Extract the [x, y] coordinate from the center of the cell holding the provided text.  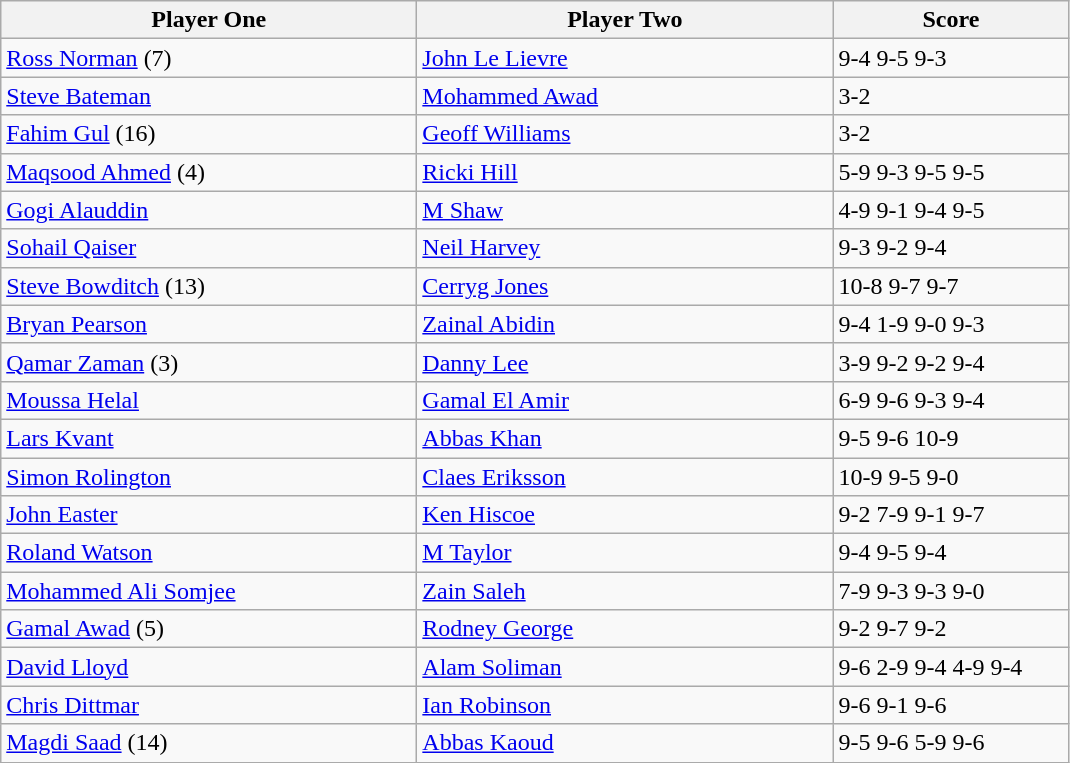
Mohammed Ali Somjee [209, 591]
Claes Eriksson [625, 477]
9-5 9-6 5-9 9-6 [951, 743]
Mohammed Awad [625, 96]
3-9 9-2 9-2 9-4 [951, 362]
9-6 2-9 9-4 4-9 9-4 [951, 667]
Moussa Helal [209, 400]
9-5 9-6 10-9 [951, 438]
9-4 9-5 9-3 [951, 58]
9-3 9-2 9-4 [951, 248]
9-4 1-9 9-0 9-3 [951, 324]
10-9 9-5 9-0 [951, 477]
David Lloyd [209, 667]
9-6 9-1 9-6 [951, 705]
Player Two [625, 20]
John Easter [209, 515]
Steve Bowditch (13) [209, 286]
9-2 7-9 9-1 9-7 [951, 515]
Abbas Kaoud [625, 743]
7-9 9-3 9-3 9-0 [951, 591]
Magdi Saad (14) [209, 743]
Rodney George [625, 629]
Maqsood Ahmed (4) [209, 172]
M Shaw [625, 210]
Zain Saleh [625, 591]
John Le Lievre [625, 58]
9-2 9-7 9-2 [951, 629]
Player One [209, 20]
Sohail Qaiser [209, 248]
5-9 9-3 9-5 9-5 [951, 172]
Steve Bateman [209, 96]
Cerryg Jones [625, 286]
Abbas Khan [625, 438]
Bryan Pearson [209, 324]
Neil Harvey [625, 248]
Danny Lee [625, 362]
Geoff Williams [625, 134]
Chris Dittmar [209, 705]
Roland Watson [209, 553]
6-9 9-6 9-3 9-4 [951, 400]
Ian Robinson [625, 705]
Gamal El Amir [625, 400]
Alam Soliman [625, 667]
Fahim Gul (16) [209, 134]
Ross Norman (7) [209, 58]
Lars Kvant [209, 438]
Simon Rolington [209, 477]
Score [951, 20]
Ricki Hill [625, 172]
Gogi Alauddin [209, 210]
Ken Hiscoe [625, 515]
9-4 9-5 9-4 [951, 553]
10-8 9-7 9-7 [951, 286]
4-9 9-1 9-4 9-5 [951, 210]
Gamal Awad (5) [209, 629]
M Taylor [625, 553]
Qamar Zaman (3) [209, 362]
Zainal Abidin [625, 324]
